Return the (x, y) coordinate for the center point of the cell that contains the specified text.  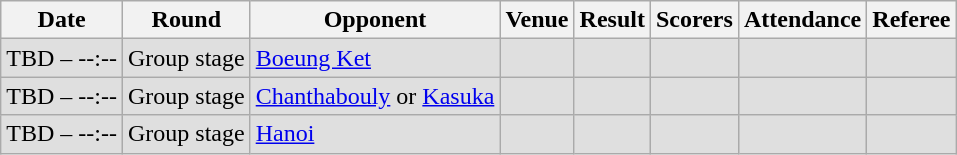
Date (62, 20)
Opponent (375, 20)
Hanoi (375, 134)
Scorers (694, 20)
Attendance (802, 20)
Venue (537, 20)
Result (612, 20)
Chanthabouly or Kasuka (375, 96)
Referee (912, 20)
Round (186, 20)
Boeung Ket (375, 58)
